For the text-containing cell, return its midpoint in (x, y) coordinate format. 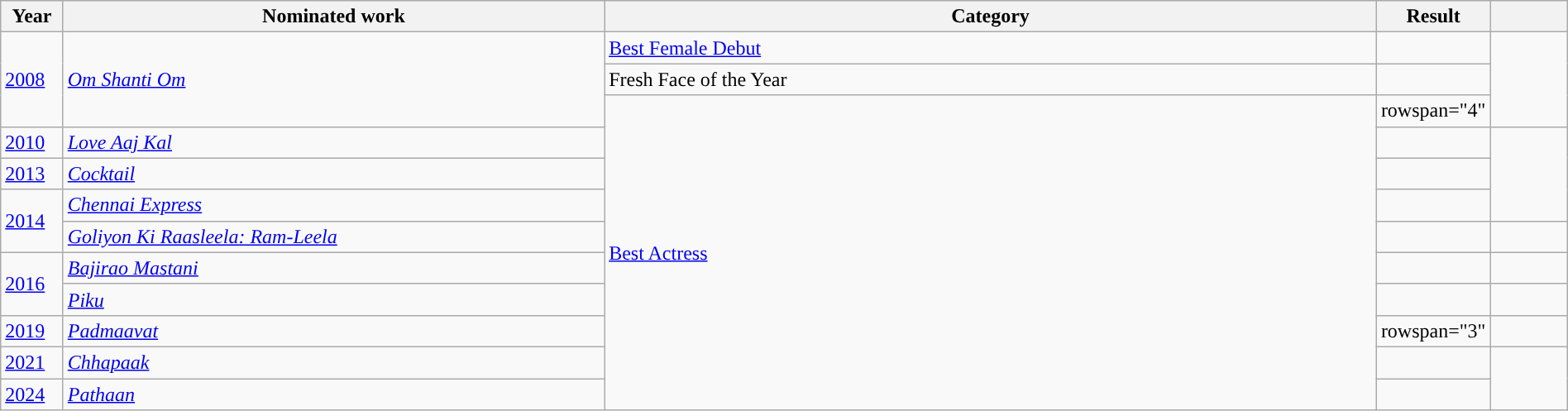
Year (31, 17)
Best Female Debut (991, 48)
Result (1433, 17)
2013 (31, 174)
Pathaan (333, 394)
Nominated work (333, 17)
Cocktail (333, 174)
2024 (31, 394)
Padmaavat (333, 331)
2014 (31, 221)
Bajirao Mastani (333, 268)
2008 (31, 79)
Love Aaj Kal (333, 142)
Om Shanti Om (333, 79)
Chennai Express (333, 205)
Chhapaak (333, 362)
Goliyon Ki Raasleela: Ram-Leela (333, 237)
2016 (31, 284)
rowspan="4" (1433, 111)
2010 (31, 142)
Category (991, 17)
rowspan="3" (1433, 331)
Piku (333, 299)
2019 (31, 331)
Best Actress (991, 253)
2021 (31, 362)
Fresh Face of the Year (991, 79)
